Return [x, y] of the center of cell containing provided text 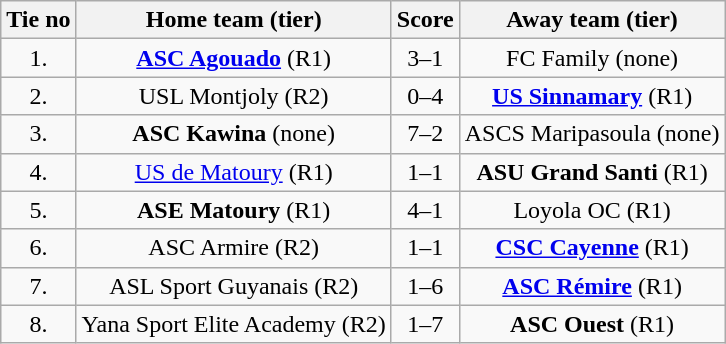
Home team (tier) [234, 20]
1–6 [425, 286]
0–4 [425, 96]
FC Family (none) [592, 58]
2. [38, 96]
ASC Rémire (R1) [592, 286]
1–7 [425, 324]
8. [38, 324]
ASC Armire (R2) [234, 248]
3. [38, 134]
ASC Kawina (none) [234, 134]
ASC Agouado (R1) [234, 58]
US de Matoury (R1) [234, 172]
3–1 [425, 58]
7–2 [425, 134]
USL Montjoly (R2) [234, 96]
ASC Ouest (R1) [592, 324]
Loyola OC (R1) [592, 210]
7. [38, 286]
Tie no [38, 20]
ASU Grand Santi (R1) [592, 172]
ASL Sport Guyanais (R2) [234, 286]
US Sinnamary (R1) [592, 96]
ASCS Maripasoula (none) [592, 134]
1. [38, 58]
5. [38, 210]
4. [38, 172]
CSC Cayenne (R1) [592, 248]
ASE Matoury (R1) [234, 210]
4–1 [425, 210]
Score [425, 20]
6. [38, 248]
Yana Sport Elite Academy (R2) [234, 324]
Away team (tier) [592, 20]
